Provide the (X, Y) coordinate of the cell's center where the given text is located.  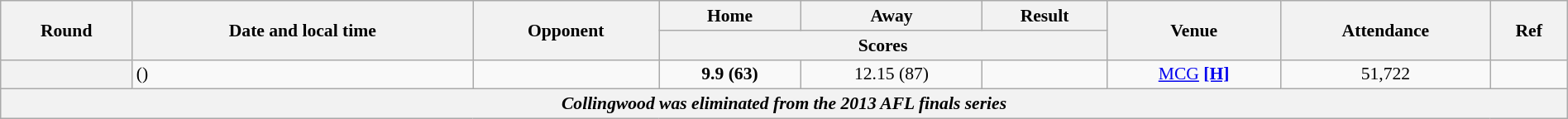
9.9 (63) (729, 74)
Attendance (1386, 30)
Date and local time (303, 30)
Away (892, 16)
Collingwood was eliminated from the 2013 AFL finals series (784, 104)
12.15 (87) (892, 74)
Venue (1194, 30)
Home (729, 16)
MCG [H] (1194, 74)
Round (66, 30)
Opponent (566, 30)
() (303, 74)
Ref (1528, 30)
Scores (882, 45)
Result (1045, 16)
51,722 (1386, 74)
